Provide the (x, y) coordinate of the cell's center where the given text is located.  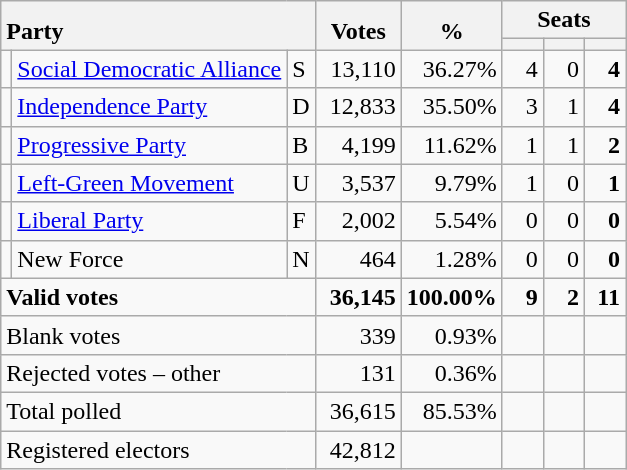
131 (358, 373)
3,537 (358, 183)
Registered electors (158, 449)
Valid votes (158, 297)
0.93% (452, 335)
339 (358, 335)
100.00% (452, 297)
9 (522, 297)
1.28% (452, 259)
464 (358, 259)
Left-Green Movement (150, 183)
U (301, 183)
0.36% (452, 373)
Liberal Party (150, 221)
Seats (564, 20)
Progressive Party (150, 145)
F (301, 221)
4,199 (358, 145)
36,615 (358, 411)
12,833 (358, 107)
11.62% (452, 145)
N (301, 259)
Social Democratic Alliance (150, 69)
% (452, 26)
42,812 (358, 449)
35.50% (452, 107)
Blank votes (158, 335)
36,145 (358, 297)
36.27% (452, 69)
9.79% (452, 183)
Total polled (158, 411)
D (301, 107)
Rejected votes – other (158, 373)
13,110 (358, 69)
S (301, 69)
11 (604, 297)
Party (158, 26)
New Force (150, 259)
B (301, 145)
Votes (358, 26)
3 (522, 107)
2,002 (358, 221)
5.54% (452, 221)
Independence Party (150, 107)
85.53% (452, 411)
